From the cell containing the given text, extract its center point as (x, y) coordinate. 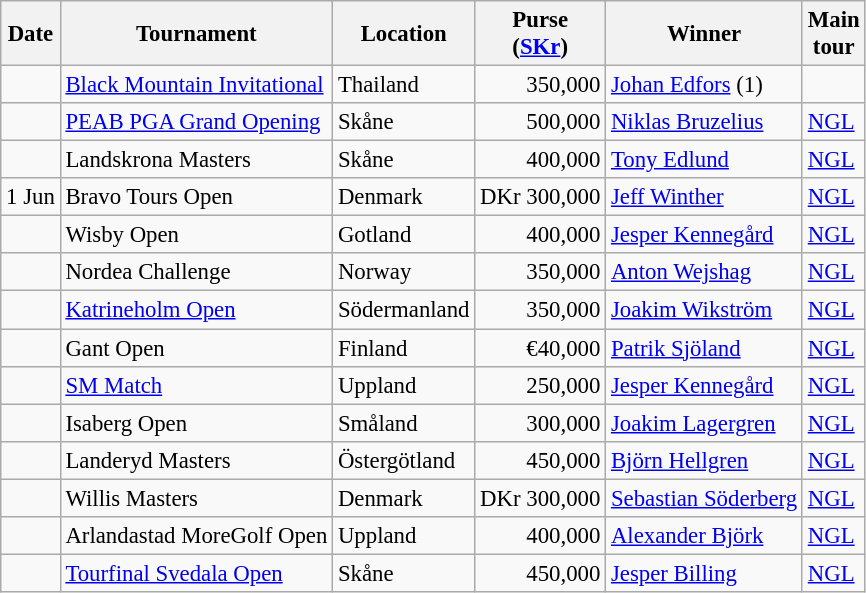
Gant Open (196, 348)
500,000 (540, 122)
€40,000 (540, 348)
Katrineholm Open (196, 310)
1 Jun (30, 197)
Östergötland (404, 460)
Black Mountain Invitational (196, 85)
Jesper Billing (704, 573)
Norway (404, 273)
Date (30, 34)
Småland (404, 423)
Arlandastad MoreGolf Open (196, 536)
Patrik Sjöland (704, 348)
Finland (404, 348)
Johan Edfors (1) (704, 85)
Joakim Wikström (704, 310)
Maintour (834, 34)
Thailand (404, 85)
Nordea Challenge (196, 273)
SM Match (196, 385)
Tony Edlund (704, 160)
Sebastian Söderberg (704, 498)
Alexander Björk (704, 536)
Willis Masters (196, 498)
300,000 (540, 423)
Landskrona Masters (196, 160)
Södermanland (404, 310)
Purse(SKr) (540, 34)
Landeryd Masters (196, 460)
Jeff Winther (704, 197)
Bravo Tours Open (196, 197)
Isaberg Open (196, 423)
Joakim Lagergren (704, 423)
Wisby Open (196, 235)
Winner (704, 34)
Tourfinal Svedala Open (196, 573)
Björn Hellgren (704, 460)
Niklas Bruzelius (704, 122)
Anton Wejshag (704, 273)
Gotland (404, 235)
Tournament (196, 34)
250,000 (540, 385)
Location (404, 34)
PEAB PGA Grand Opening (196, 122)
